Locate the cell with the specified text and output its [x, y] center coordinate. 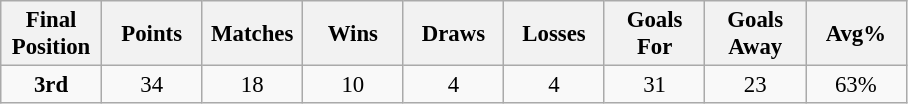
31 [654, 85]
Goals Away [756, 34]
23 [756, 85]
Matches [252, 34]
63% [856, 85]
Avg% [856, 34]
Points [152, 34]
18 [252, 85]
Wins [354, 34]
Final Position [52, 34]
Draws [454, 34]
10 [354, 85]
Losses [554, 34]
Goals For [654, 34]
34 [152, 85]
3rd [52, 85]
